Locate the cell with the specified text and output its [X, Y] center coordinate. 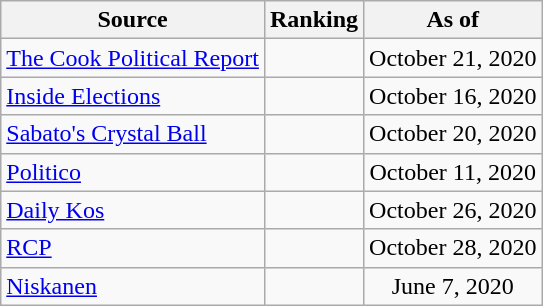
Politico [133, 172]
Niskanen [133, 286]
October 26, 2020 [453, 210]
October 16, 2020 [453, 96]
As of [453, 20]
Ranking [314, 20]
RCP [133, 248]
Daily Kos [133, 210]
Sabato's Crystal Ball [133, 134]
October 20, 2020 [453, 134]
Source [133, 20]
October 11, 2020 [453, 172]
June 7, 2020 [453, 286]
October 28, 2020 [453, 248]
The Cook Political Report [133, 58]
October 21, 2020 [453, 58]
Inside Elections [133, 96]
